Output the [x, y] coordinate of the center of the cell containing the given text.  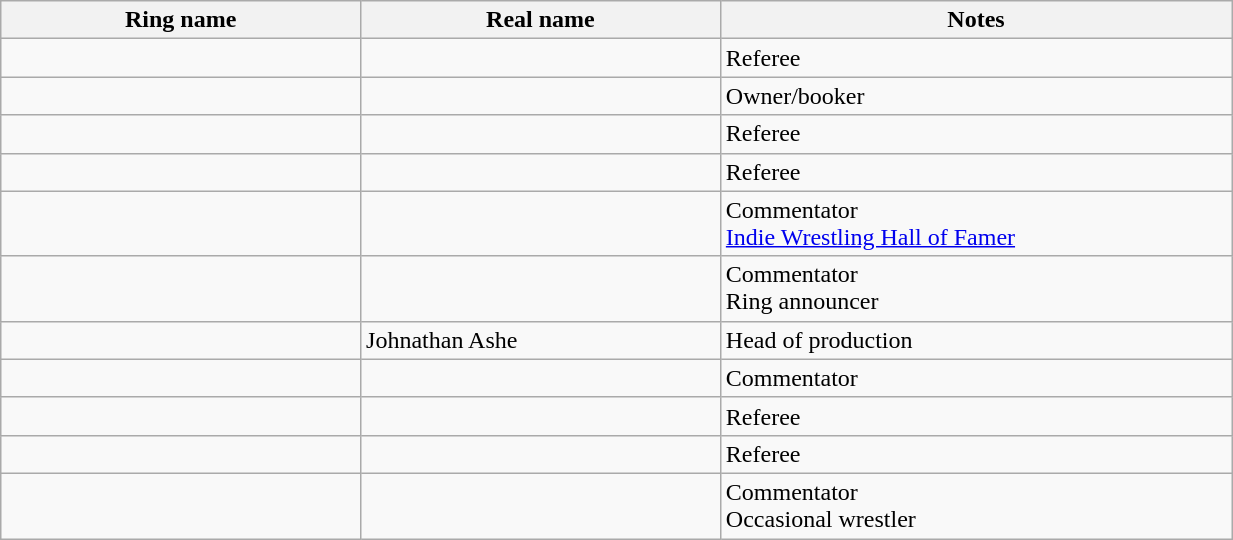
Commentator [976, 378]
Johnathan Ashe [541, 340]
CommentatorRing announcer [976, 288]
CommentatorOccasional wrestler [976, 506]
Head of production [976, 340]
CommentatorIndie Wrestling Hall of Famer [976, 224]
Ring name [181, 20]
Owner/booker [976, 96]
Notes [976, 20]
Real name [541, 20]
